Pinpoint the cell where the given text exists, returning its (x, y) midpoint coordinate. 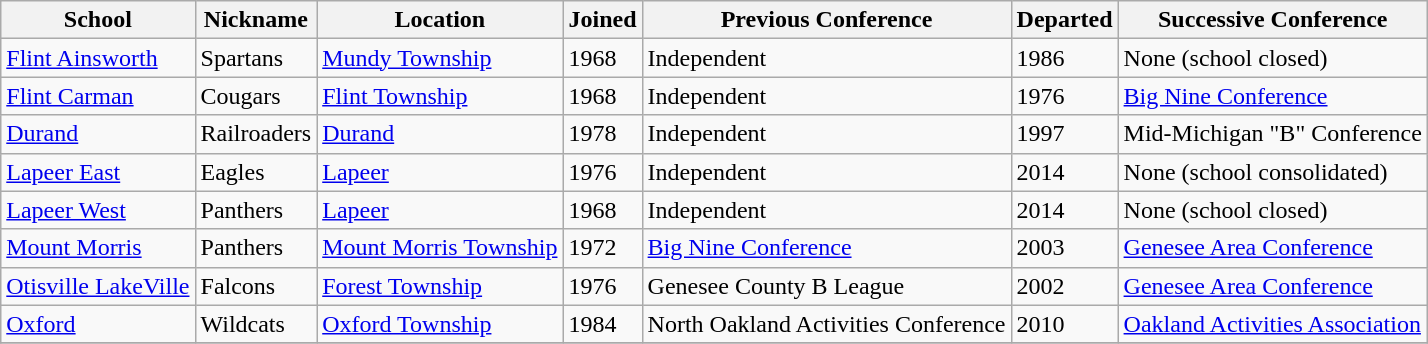
Oakland Activities Association (1272, 324)
Flint Carman (98, 96)
Oxford (98, 324)
2010 (1064, 324)
Railroaders (256, 134)
Mount Morris Township (440, 248)
Spartans (256, 58)
Location (440, 20)
Eagles (256, 172)
Oxford Township (440, 324)
Wildcats (256, 324)
1997 (1064, 134)
Lapeer East (98, 172)
Successive Conference (1272, 20)
Forest Township (440, 286)
Departed (1064, 20)
Otisville LakeVille (98, 286)
Falcons (256, 286)
Cougars (256, 96)
2003 (1064, 248)
1978 (602, 134)
Flint Ainsworth (98, 58)
Previous Conference (826, 20)
1986 (1064, 58)
1972 (602, 248)
None (school consolidated) (1272, 172)
North Oakland Activities Conference (826, 324)
Nickname (256, 20)
Mundy Township (440, 58)
Flint Township (440, 96)
Lapeer West (98, 210)
1984 (602, 324)
Mount Morris (98, 248)
School (98, 20)
Joined (602, 20)
2002 (1064, 286)
Genesee County B League (826, 286)
Mid-Michigan "B" Conference (1272, 134)
